Capture the cell that displays the provided text and extract its (X, Y) central coordinate. 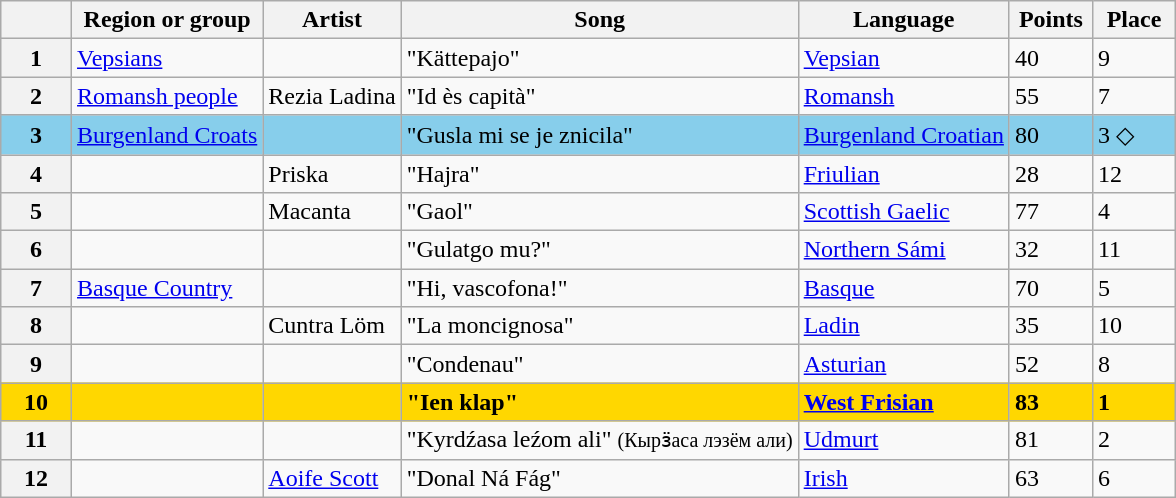
"Gaol" (600, 212)
Macanta (332, 212)
Romansh people (168, 96)
"Gulatgo mu?" (600, 250)
Cuntra Löm (332, 326)
55 (1050, 96)
35 (1050, 326)
"Condenau" (600, 364)
West Frisian (904, 402)
80 (1050, 135)
"Kyrdźasa leźom ali" (Кырӟаса лэзём али) (600, 440)
"Hi, vascofona!" (600, 288)
70 (1050, 288)
Burgenland Croatian (904, 135)
Scottish Gaelic (904, 212)
52 (1050, 364)
"La moncignosa" (600, 326)
Rezia Ladina (332, 96)
77 (1050, 212)
83 (1050, 402)
Place (1134, 20)
Asturian (904, 364)
Romansh (904, 96)
40 (1050, 58)
Basque Country (168, 288)
32 (1050, 250)
Priska (332, 173)
Points (1050, 20)
81 (1050, 440)
Artist (332, 20)
Region or group (168, 20)
3 ◇ (1134, 135)
"Kättepajo" (600, 58)
28 (1050, 173)
Language (904, 20)
Burgenland Croats (168, 135)
Vepsian (904, 58)
Udmurt (904, 440)
Aoife Scott (332, 478)
3 (36, 135)
Basque (904, 288)
"Donal Ná Fág" (600, 478)
Vepsians (168, 58)
"Gusla mi se je znicila" (600, 135)
63 (1050, 478)
Friulian (904, 173)
"Ien klap" (600, 402)
"Id ès capità" (600, 96)
Ladin (904, 326)
Song (600, 20)
"Hajra" (600, 173)
Irish (904, 478)
Northern Sámi (904, 250)
